Output the [X, Y] coordinate of the center of the cell containing the given text.  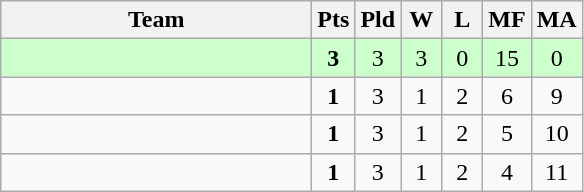
L [462, 20]
Team [156, 20]
Pts [334, 20]
Pld [378, 20]
11 [556, 172]
4 [507, 172]
MA [556, 20]
10 [556, 134]
9 [556, 96]
W [422, 20]
15 [507, 58]
5 [507, 134]
MF [507, 20]
6 [507, 96]
